Identify which cell holds the provided text, then report its [x, y] central coordinate. 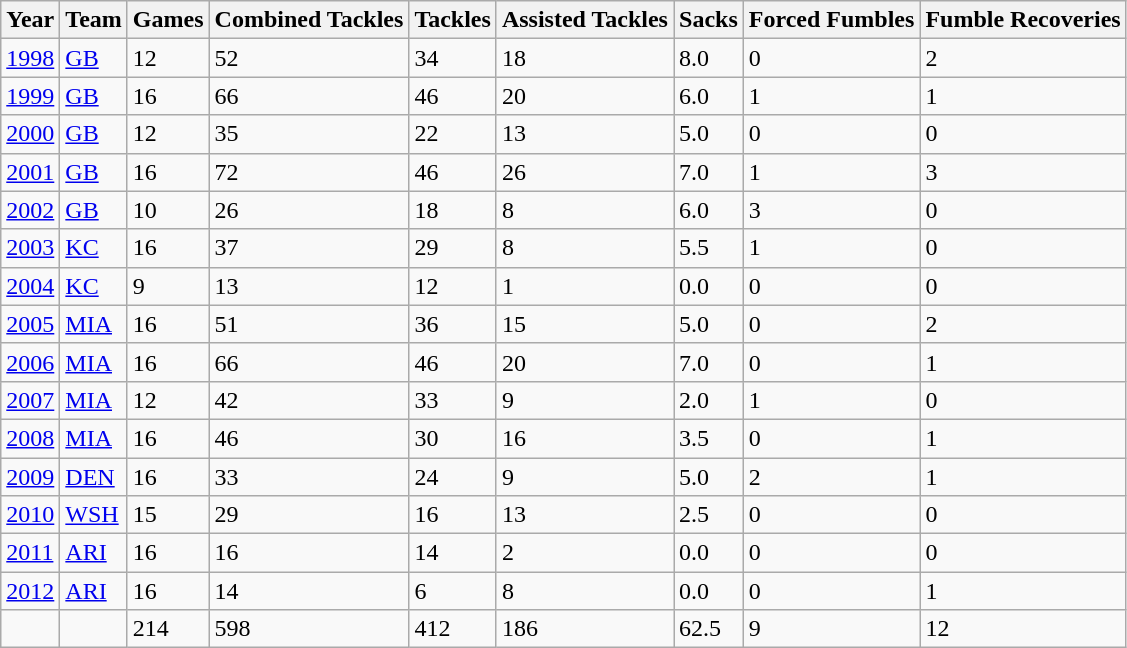
Games [168, 20]
72 [309, 172]
2010 [30, 515]
2007 [30, 400]
2003 [30, 248]
Combined Tackles [309, 20]
62.5 [709, 629]
2.5 [709, 515]
2002 [30, 210]
2009 [30, 477]
3.5 [709, 438]
2000 [30, 134]
186 [584, 629]
6 [453, 591]
2005 [30, 324]
2011 [30, 553]
2001 [30, 172]
22 [453, 134]
2012 [30, 591]
2008 [30, 438]
2004 [30, 286]
Forced Fumbles [832, 20]
Assisted Tackles [584, 20]
Team [94, 20]
412 [453, 629]
8.0 [709, 58]
1999 [30, 96]
DEN [94, 477]
Sacks [709, 20]
214 [168, 629]
10 [168, 210]
1998 [30, 58]
35 [309, 134]
5.5 [709, 248]
36 [453, 324]
2.0 [709, 400]
Fumble Recoveries [1023, 20]
598 [309, 629]
52 [309, 58]
37 [309, 248]
30 [453, 438]
24 [453, 477]
2006 [30, 362]
Tackles [453, 20]
34 [453, 58]
Year [30, 20]
42 [309, 400]
51 [309, 324]
WSH [94, 515]
